From the cell containing the given text, extract its center point as [X, Y] coordinate. 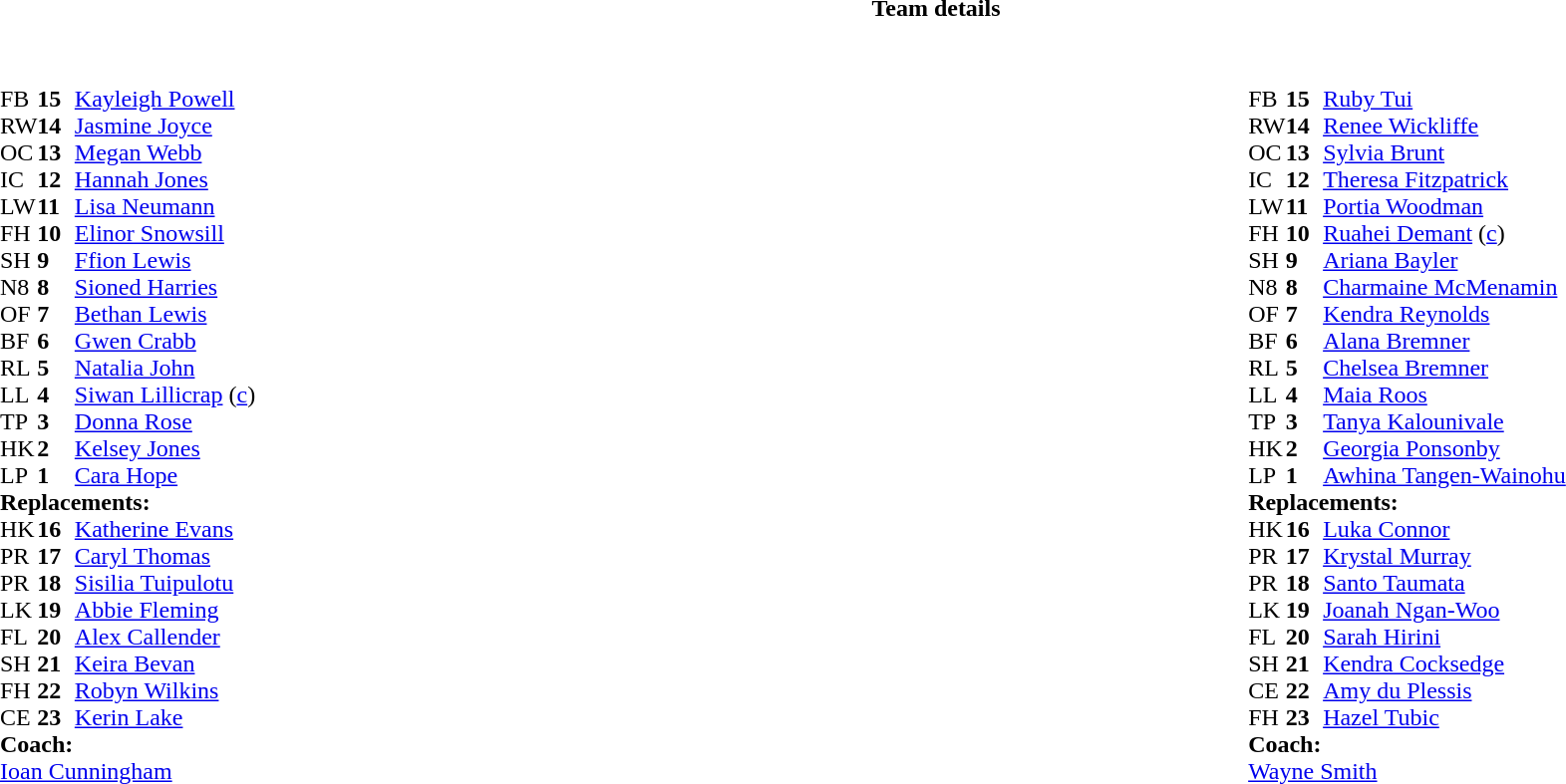
Sarah Hirini [1444, 638]
Ruahei Demant (c) [1444, 233]
Sisilia Tuipulotu [165, 584]
Katherine Evans [165, 530]
Portia Woodman [1444, 207]
Hannah Jones [165, 179]
Krystal Murray [1444, 556]
Santo Taumata [1444, 584]
Kerin Lake [165, 717]
Donna Rose [165, 422]
Tanya Kalounivale [1444, 422]
Siwan Lillicrap (c) [165, 394]
Alex Callender [165, 638]
Bethan Lewis [165, 315]
Keira Bevan [165, 663]
Gwen Crabb [165, 341]
Sylvia Brunt [1444, 153]
Kelsey Jones [165, 448]
Luka Connor [1444, 530]
Caryl Thomas [165, 556]
Kayleigh Powell [165, 100]
Elinor Snowsill [165, 233]
Natalia John [165, 369]
Abbie Fleming [165, 610]
Theresa Fitzpatrick [1444, 179]
Megan Webb [165, 153]
Maia Roos [1444, 394]
Chelsea Bremner [1444, 369]
Ruby Tui [1444, 100]
Renee Wickliffe [1444, 126]
Awhina Tangen-Wainohu [1444, 476]
Ffion Lewis [165, 261]
Ariana Bayler [1444, 261]
Georgia Ponsonby [1444, 448]
Kendra Cocksedge [1444, 663]
Lisa Neumann [165, 207]
Cara Hope [165, 476]
Sioned Harries [165, 287]
Alana Bremner [1444, 341]
Hazel Tubic [1444, 717]
Charmaine McMenamin [1444, 287]
Joanah Ngan-Woo [1444, 610]
Kendra Reynolds [1444, 315]
Robyn Wilkins [165, 691]
Amy du Plessis [1444, 691]
Jasmine Joyce [165, 126]
